Return (X, Y) of the center of cell containing provided text 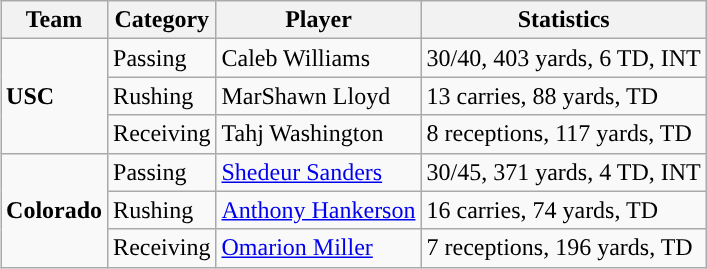
Caleb Williams (318, 58)
30/45, 371 yards, 4 TD, INT (564, 172)
USC (54, 96)
7 receptions, 196 yards, TD (564, 248)
Statistics (564, 20)
Tahj Washington (318, 134)
Colorado (54, 210)
Team (54, 20)
13 carries, 88 yards, TD (564, 96)
Player (318, 20)
Anthony Hankerson (318, 210)
30/40, 403 yards, 6 TD, INT (564, 58)
16 carries, 74 yards, TD (564, 210)
Shedeur Sanders (318, 172)
8 receptions, 117 yards, TD (564, 134)
MarShawn Lloyd (318, 96)
Category (162, 20)
Omarion Miller (318, 248)
